Provide the [x, y] coordinate of the cell's center where the given text is located.  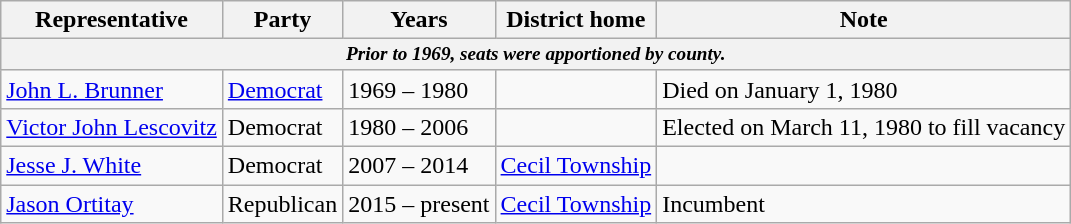
1980 – 2006 [419, 128]
Party [282, 20]
Years [419, 20]
Jason Ortitay [112, 204]
Republican [282, 204]
Note [864, 20]
2015 – present [419, 204]
1969 – 1980 [419, 89]
Died on January 1, 1980 [864, 89]
Victor John Lescovitz [112, 128]
Elected on March 11, 1980 to fill vacancy [864, 128]
District home [576, 20]
Representative [112, 20]
Jesse J. White [112, 166]
Prior to 1969, seats were apportioned by county. [536, 55]
John L. Brunner [112, 89]
Incumbent [864, 204]
2007 – 2014 [419, 166]
